Capture the cell that displays the provided text and extract its (X, Y) central coordinate. 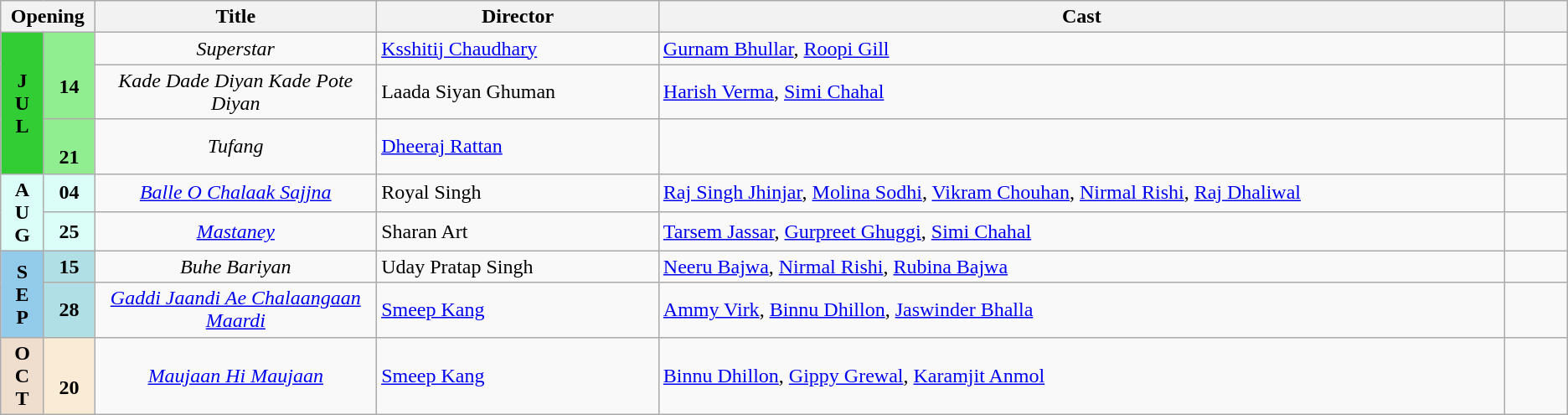
Raj Singh Jhinjar, Molina Sodhi, Vikram Chouhan, Nirmal Rishi, Raj Dhaliwal (1081, 193)
Ammy Virk, Binnu Dhillon, Jaswinder Bhalla (1081, 310)
Title (236, 17)
SEP (22, 293)
Kade Dade Diyan Kade Pote Diyan (236, 92)
Gurnam Bhullar, Roopi Gill (1081, 49)
Binnu Dhillon, Gippy Grewal, Karamjit Anmol (1081, 376)
Superstar (236, 49)
Maujaan Hi Maujaan (236, 376)
28 (69, 310)
OCT (22, 376)
Harish Verma, Simi Chahal (1081, 92)
20 (69, 376)
Tarsem Jassar, Gurpreet Ghuggi, Simi Chahal (1081, 231)
Cast (1081, 17)
AUG (22, 212)
Sharan Art (518, 231)
Neeru Bajwa, Nirmal Rishi, Rubina Bajwa (1081, 267)
Balle O Chalaak Sajjna (236, 193)
Mastaney (236, 231)
25 (69, 231)
Director (518, 17)
21 (69, 146)
Buhe Bariyan (236, 267)
Tufang (236, 146)
Ksshitij Chaudhary (518, 49)
Opening (48, 17)
Uday Pratap Singh (518, 267)
Gaddi Jaandi Ae Chalaangaan Maardi (236, 310)
Laada Siyan Ghuman (518, 92)
Royal Singh (518, 193)
04 (69, 193)
Dheeraj Rattan (518, 146)
JUL (22, 103)
14 (69, 75)
15 (69, 267)
